Return (X, Y) of the center of cell containing provided text 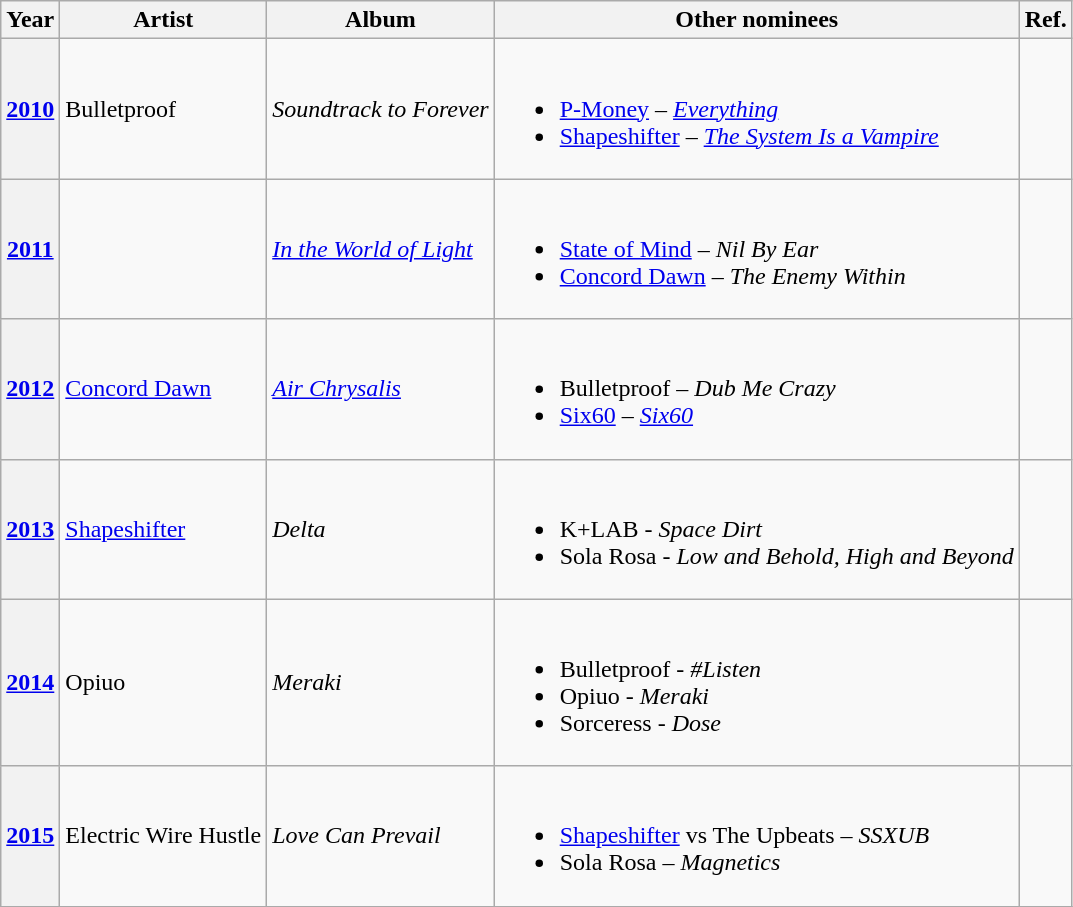
2013 (30, 529)
2011 (30, 249)
Soundtrack to Forever (380, 109)
Opiuo (164, 682)
Bulletproof - #ListenOpiuo - MerakiSorceress - Dose (756, 682)
Album (380, 20)
K+LAB - Space DirtSola Rosa - Low and Behold, High and Beyond (756, 529)
Meraki (380, 682)
Year (30, 20)
Bulletproof – Dub Me CrazySix60 – Six60 (756, 389)
Artist (164, 20)
2014 (30, 682)
Electric Wire Hustle (164, 836)
Shapeshifter vs The Upbeats – SSXUBSola Rosa – Magnetics (756, 836)
2012 (30, 389)
Shapeshifter (164, 529)
Other nominees (756, 20)
Delta (380, 529)
Love Can Prevail (380, 836)
P-Money – EverythingShapeshifter – The System Is a Vampire (756, 109)
Bulletproof (164, 109)
In the World of Light (380, 249)
Air Chrysalis (380, 389)
2015 (30, 836)
Ref. (1046, 20)
Concord Dawn (164, 389)
State of Mind – Nil By EarConcord Dawn – The Enemy Within (756, 249)
2010 (30, 109)
